From the cell containing the given text, extract its center point as [X, Y] coordinate. 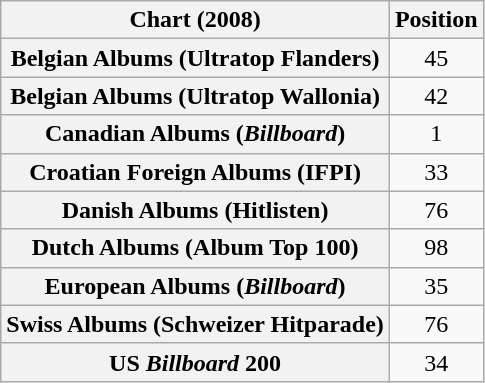
Belgian Albums (Ultratop Flanders) [196, 58]
European Albums (Billboard) [196, 286]
Belgian Albums (Ultratop Wallonia) [196, 96]
98 [436, 248]
US Billboard 200 [196, 362]
Canadian Albums (Billboard) [196, 134]
Danish Albums (Hitlisten) [196, 210]
33 [436, 172]
Dutch Albums (Album Top 100) [196, 248]
Croatian Foreign Albums (IFPI) [196, 172]
34 [436, 362]
Chart (2008) [196, 20]
1 [436, 134]
42 [436, 96]
35 [436, 286]
Position [436, 20]
Swiss Albums (Schweizer Hitparade) [196, 324]
45 [436, 58]
